Provide the [x, y] coordinate of the cell's center where the given text is located.  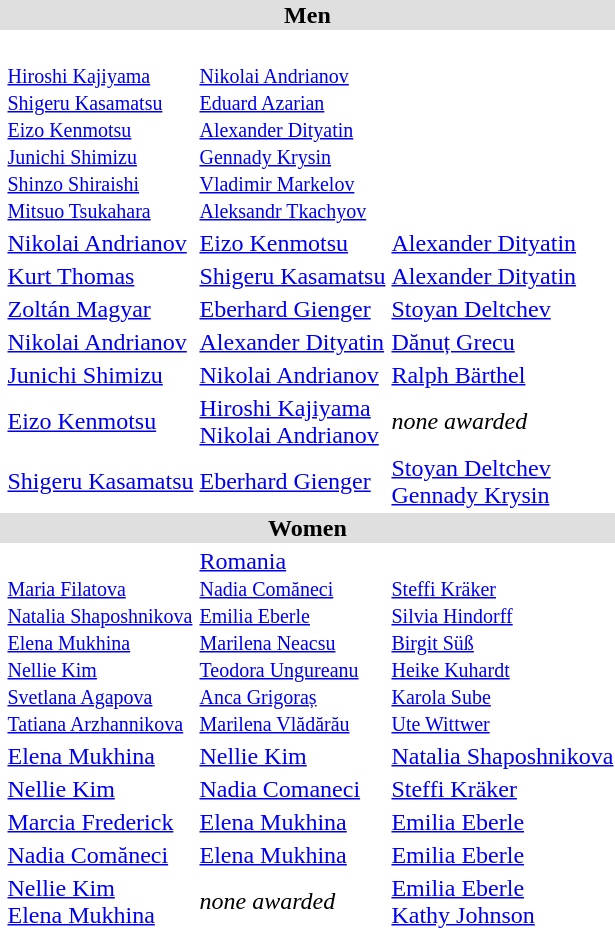
Zoltán Magyar [100, 309]
Hiroshi KajiyamaShigeru KasamatsuEizo KenmotsuJunichi ShimizuShinzo ShiraishiMitsuo Tsukahara [100, 129]
Steffi Kräker [502, 789]
Nikolai AndrianovEduard AzarianAlexander DityatinGennady KrysinVladimir MarkelovAleksandr Tkachyov [292, 129]
Nadia Comăneci [100, 855]
Marcia Frederick [100, 822]
Stoyan Deltchev Gennady Krysin [502, 482]
Dănuț Grecu [502, 342]
Ralph Bärthel [502, 375]
Nadia Comaneci [292, 789]
none awarded [502, 422]
Kurt Thomas [100, 276]
Natalia Shaposhnikova [502, 756]
RomaniaNadia ComăneciEmilia EberleMarilena NeacsuTeodora UngureanuAnca GrigorașMarilena Vlădărău [292, 642]
Junichi Shimizu [100, 375]
Men [308, 15]
Steffi KräkerSilvia HindorffBirgit SüßHeike KuhardtKarola SubeUte Wittwer [502, 642]
Maria FilatovaNatalia ShaposhnikovaElena MukhinaNellie KimSvetlana AgapovaTatiana Arzhannikova [100, 642]
Stoyan Deltchev [502, 309]
Hiroshi Kajiyama Nikolai Andrianov [292, 422]
Women [308, 528]
